Provide the (X, Y) coordinate of the cell's center where the given text is located.  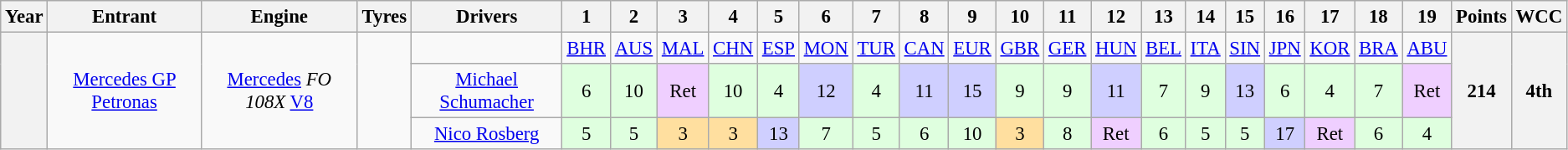
MAL (683, 49)
2 (633, 17)
Michael Schumacher (487, 91)
KOR (1330, 49)
WCC (1539, 17)
Mercedes FO 108X V8 (279, 91)
GBR (1019, 49)
AUS (633, 49)
EUR (972, 49)
Nico Rosberg (487, 134)
BRA (1379, 49)
ABU (1427, 49)
Year (24, 17)
MON (826, 49)
18 (1379, 17)
4th (1539, 91)
ITA (1205, 49)
19 (1427, 17)
BEL (1164, 49)
CAN (924, 49)
Tyres (384, 17)
SIN (1245, 49)
ESP (778, 49)
BHR (586, 49)
CHN (733, 49)
16 (1285, 17)
GER (1068, 49)
HUN (1116, 49)
TUR (876, 49)
Mercedes GP Petronas (124, 91)
Entrant (124, 17)
Points (1481, 17)
Engine (279, 17)
214 (1481, 91)
Drivers (487, 17)
14 (1205, 17)
JPN (1285, 49)
1 (586, 17)
